Extract the (x, y) coordinate from the center of the cell holding the provided text.  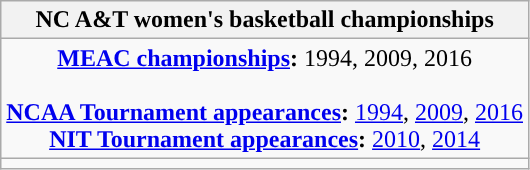
NC A&T women's basketball championships (265, 20)
MEAC championships: 1994, 2009, 2016NCAA Tournament appearances: 1994, 2009, 2016 NIT Tournament appearances: 2010, 2014 (265, 98)
